Search for the cell housing the specified text and yield its (X, Y) center coordinate. 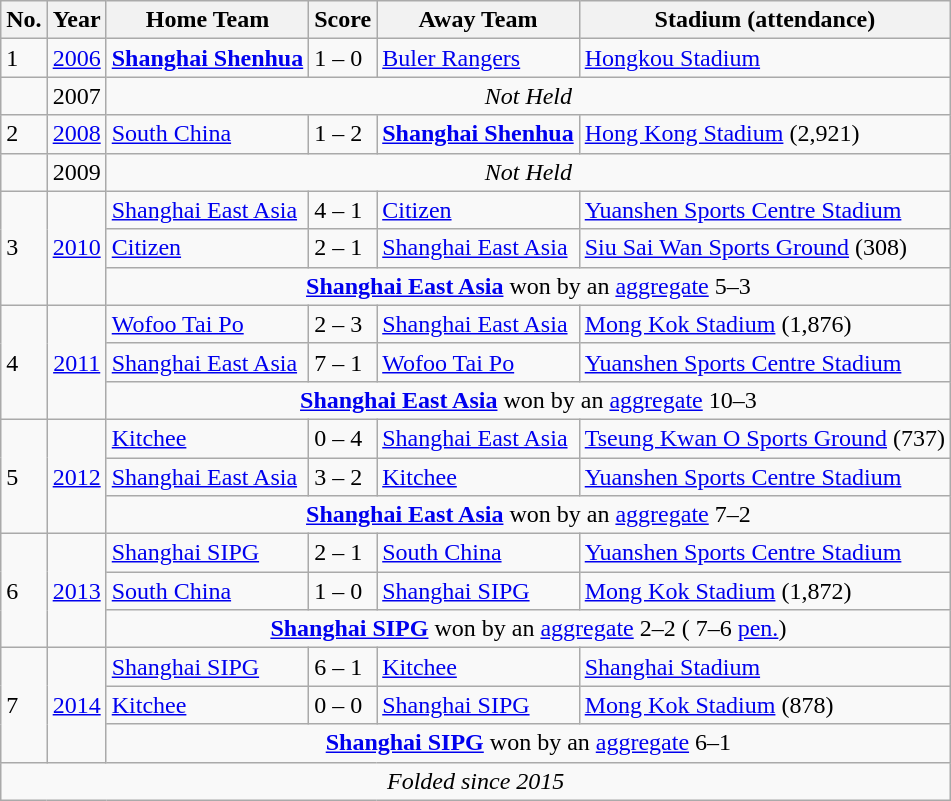
Shanghai SIPG won by an aggregate 6–1 (528, 743)
Folded since 2015 (476, 781)
Shanghai Stadium (764, 667)
2014 (76, 705)
4 (24, 362)
4 – 1 (343, 210)
Hongkou Stadium (764, 58)
Mong Kok Stadium (878) (764, 705)
Shanghai East Asia won by an aggregate 5–3 (528, 286)
Home Team (208, 20)
2013 (76, 591)
1 (24, 58)
2 – 3 (343, 324)
5 (24, 476)
Tseung Kwan O Sports Ground (737) (764, 438)
2010 (76, 248)
0 – 4 (343, 438)
Shanghai East Asia won by an aggregate 7–2 (528, 515)
2008 (76, 134)
Away Team (478, 20)
2009 (76, 172)
3 (24, 248)
7 (24, 705)
Shanghai SIPG won by an aggregate 2–2 ( 7–6 pen.) (528, 629)
Siu Sai Wan Sports Ground (308) (764, 248)
2011 (76, 362)
2006 (76, 58)
2007 (76, 96)
No. (24, 20)
2 (24, 134)
Buler Rangers (478, 58)
Score (343, 20)
6 – 1 (343, 667)
2012 (76, 476)
Shanghai East Asia won by an aggregate 10–3 (528, 400)
Mong Kok Stadium (1,876) (764, 324)
Year (76, 20)
3 – 2 (343, 477)
0 – 0 (343, 705)
Hong Kong Stadium (2,921) (764, 134)
7 – 1 (343, 362)
6 (24, 591)
Stadium (attendance) (764, 20)
Mong Kok Stadium (1,872) (764, 591)
1 – 2 (343, 134)
